Detect which cell encompasses the target text, then output its (x, y) center coordinate. 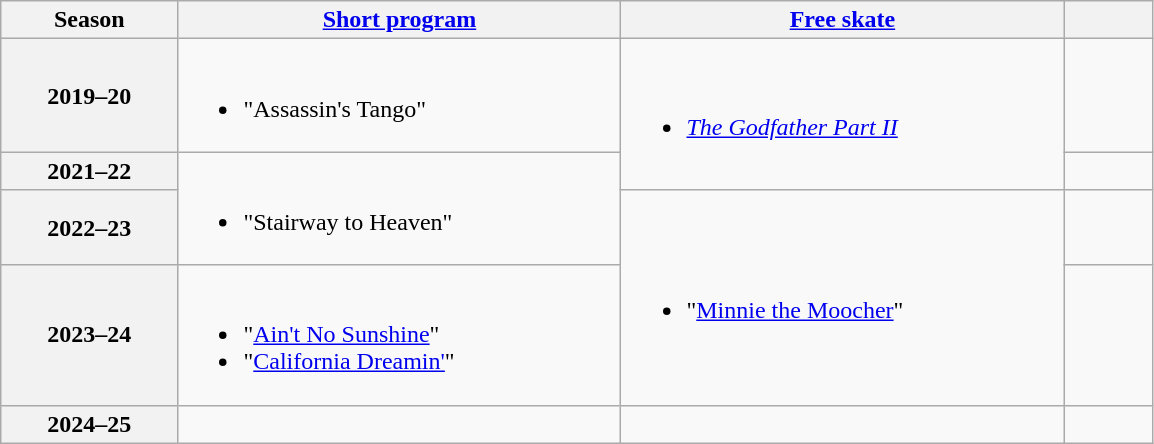
"Assassin's Tango" (400, 96)
"Stairway to Heaven" (400, 208)
2022–23 (90, 228)
2023–24 (90, 335)
"Minnie the Moocher" (842, 298)
Short program (400, 20)
Season (90, 20)
The Godfather Part II (842, 114)
2019–20 (90, 96)
Free skate (842, 20)
2021–22 (90, 171)
2024–25 (90, 424)
"Ain't No Sunshine""California Dreamin'" (400, 335)
